Find where the given text appears and provide that cell's center as [x, y] coordinate. 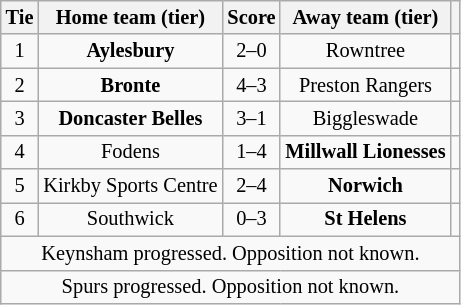
Keynsham progressed. Opposition not known. [230, 253]
2–0 [251, 51]
Bronte [130, 85]
Score [251, 17]
Millwall Lionesses [365, 152]
Doncaster Belles [130, 118]
Home team (tier) [130, 17]
Fodens [130, 152]
Away team (tier) [365, 17]
0–3 [251, 219]
Norwich [365, 186]
5 [20, 186]
Rowntree [365, 51]
1 [20, 51]
Southwick [130, 219]
Biggleswade [365, 118]
2 [20, 85]
4–3 [251, 85]
1–4 [251, 152]
Kirkby Sports Centre [130, 186]
4 [20, 152]
3 [20, 118]
2–4 [251, 186]
Aylesbury [130, 51]
6 [20, 219]
St Helens [365, 219]
Preston Rangers [365, 85]
Spurs progressed. Opposition not known. [230, 287]
Tie [20, 17]
3–1 [251, 118]
